Pinpoint the cell where the given text exists, returning its [X, Y] midpoint coordinate. 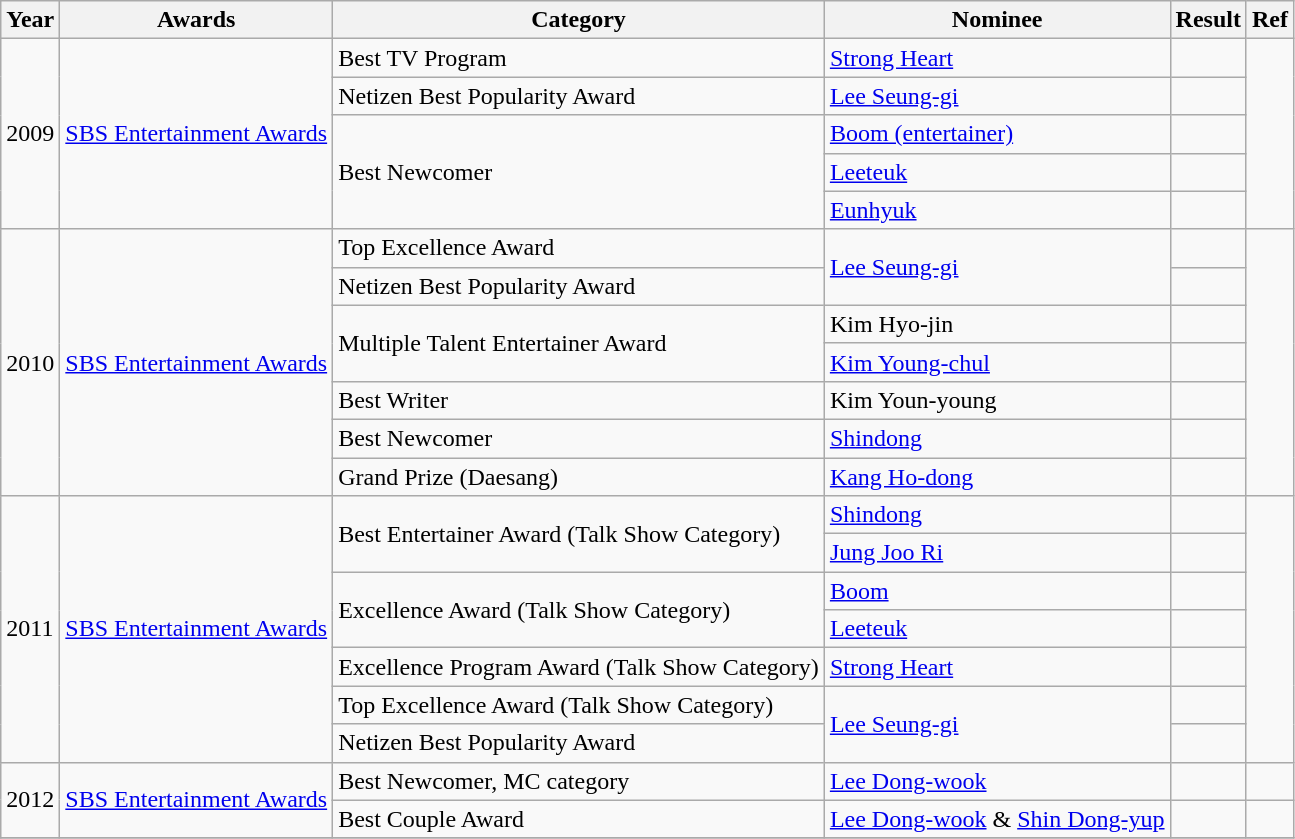
Best Couple Award [579, 819]
Best Writer [579, 400]
2012 [30, 800]
Result [1208, 20]
Boom (entertainer) [997, 134]
Top Excellence Award (Talk Show Category) [579, 705]
Awards [196, 20]
Excellence Program Award (Talk Show Category) [579, 667]
Jung Joo Ri [997, 553]
2009 [30, 134]
Lee Dong-wook & Shin Dong-yup [997, 819]
Category [579, 20]
Top Excellence Award [579, 248]
Ref [1270, 20]
Kim Young-chul [997, 362]
Excellence Award (Talk Show Category) [579, 610]
Eunhyuk [997, 210]
Nominee [997, 20]
Best Entertainer Award (Talk Show Category) [579, 534]
Best TV Program [579, 58]
Kang Ho-dong [997, 477]
Best Newcomer, MC category [579, 781]
2010 [30, 362]
Grand Prize (Daesang) [579, 477]
Kim Hyo-jin [997, 324]
Lee Dong-wook [997, 781]
Multiple Talent Entertainer Award [579, 343]
Boom [997, 591]
Kim Youn-young [997, 400]
Year [30, 20]
2011 [30, 629]
